Find where the given text appears and provide that cell's center as (x, y) coordinate. 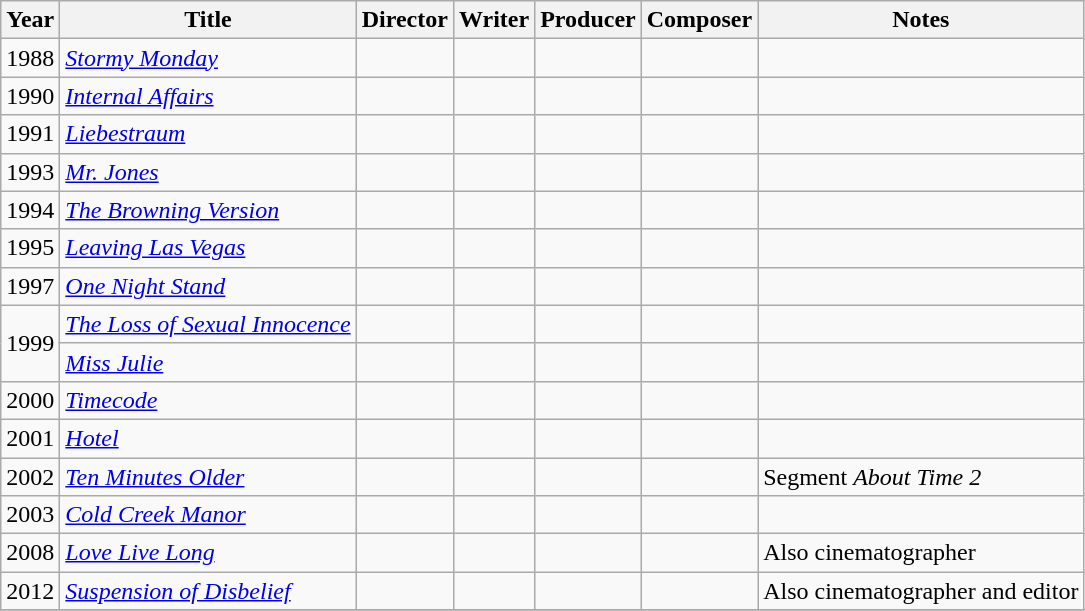
Suspension of Disbelief (208, 591)
2002 (30, 477)
Miss Julie (208, 362)
2012 (30, 591)
Year (30, 20)
1997 (30, 286)
Also cinematographer and editor (921, 591)
Timecode (208, 400)
Liebestraum (208, 134)
Stormy Monday (208, 58)
Love Live Long (208, 553)
2001 (30, 438)
Mr. Jones (208, 172)
Producer (588, 20)
Leaving Las Vegas (208, 248)
Hotel (208, 438)
Ten Minutes Older (208, 477)
1993 (30, 172)
Director (404, 20)
One Night Stand (208, 286)
Notes (921, 20)
1988 (30, 58)
Internal Affairs (208, 96)
1995 (30, 248)
The Browning Version (208, 210)
Cold Creek Manor (208, 515)
2000 (30, 400)
Segment About Time 2 (921, 477)
1990 (30, 96)
2008 (30, 553)
Also cinematographer (921, 553)
The Loss of Sexual Innocence (208, 324)
1999 (30, 343)
Title (208, 20)
1991 (30, 134)
1994 (30, 210)
2003 (30, 515)
Composer (699, 20)
Writer (494, 20)
